Locate the cell with the specified text and output its (X, Y) center coordinate. 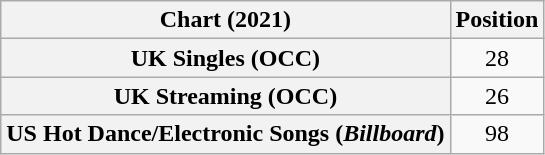
Position (497, 20)
UK Streaming (OCC) (226, 96)
28 (497, 58)
US Hot Dance/Electronic Songs (Billboard) (226, 134)
98 (497, 134)
UK Singles (OCC) (226, 58)
26 (497, 96)
Chart (2021) (226, 20)
